Capture the cell that displays the provided text and extract its [x, y] central coordinate. 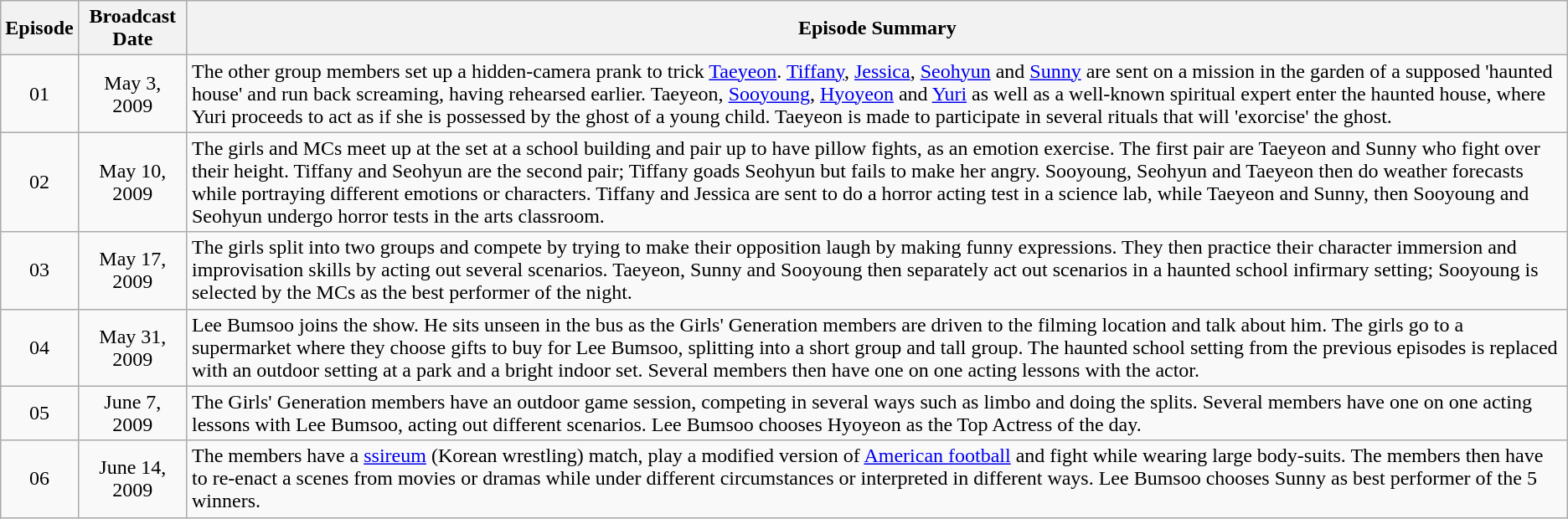
04 [39, 347]
03 [39, 270]
May 10, 2009 [132, 182]
May 17, 2009 [132, 270]
01 [39, 94]
06 [39, 479]
May 3, 2009 [132, 94]
Episode Summary [877, 28]
May 31, 2009 [132, 347]
02 [39, 182]
June 14, 2009 [132, 479]
Broadcast Date [132, 28]
Episode [39, 28]
June 7, 2009 [132, 414]
05 [39, 414]
